Determine the (X, Y) coordinate at the center of the cell enclosing the given text.  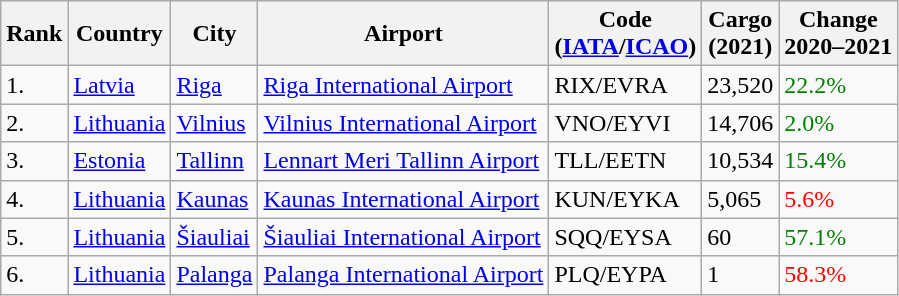
Šiauliai International Airport (404, 237)
Latvia (120, 85)
23,520 (740, 85)
5.6% (838, 199)
Vilnius International Airport (404, 123)
Riga (214, 85)
4. (34, 199)
57.1% (838, 237)
Šiauliai (214, 237)
6. (34, 275)
Lennart Meri Tallinn Airport (404, 161)
5,065 (740, 199)
Kaunas (214, 199)
Cargo(2021) (740, 34)
3. (34, 161)
Change2020–2021 (838, 34)
2.0% (838, 123)
15.4% (838, 161)
KUN/EYKA (626, 199)
Estonia (120, 161)
58.3% (838, 275)
2. (34, 123)
1 (740, 275)
Rank (34, 34)
PLQ/EYPA (626, 275)
Riga International Airport (404, 85)
Code(IATA/ICAO) (626, 34)
City (214, 34)
TLL/EETN (626, 161)
Palanga (214, 275)
Airport (404, 34)
Kaunas International Airport (404, 199)
RIX/EVRA (626, 85)
Palanga International Airport (404, 275)
VNO/EYVI (626, 123)
Vilnius (214, 123)
14,706 (740, 123)
Country (120, 34)
1. (34, 85)
SQQ/EYSA (626, 237)
10,534 (740, 161)
5. (34, 237)
60 (740, 237)
Tallinn (214, 161)
22.2% (838, 85)
